Locate the cell with the specified text and output its (x, y) center coordinate. 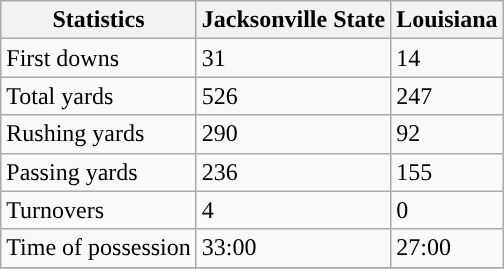
First downs (99, 58)
247 (447, 96)
Jacksonville State (293, 20)
Passing yards (99, 172)
33:00 (293, 248)
236 (293, 172)
Louisiana (447, 20)
27:00 (447, 248)
Turnovers (99, 210)
290 (293, 134)
155 (447, 172)
92 (447, 134)
Time of possession (99, 248)
14 (447, 58)
526 (293, 96)
Total yards (99, 96)
Rushing yards (99, 134)
4 (293, 210)
31 (293, 58)
0 (447, 210)
Statistics (99, 20)
